Provide the [x, y] coordinate of the cell's center where the given text is located.  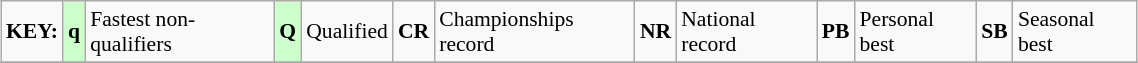
Qualified [347, 32]
NR [656, 32]
Seasonal best [1075, 32]
PB [836, 32]
National record [746, 32]
SB [994, 32]
Q [288, 32]
Personal best [916, 32]
CR [414, 32]
Championships record [534, 32]
Fastest non-qualifiers [180, 32]
KEY: [32, 32]
q [74, 32]
